Identify which cell holds the provided text, then report its [x, y] central coordinate. 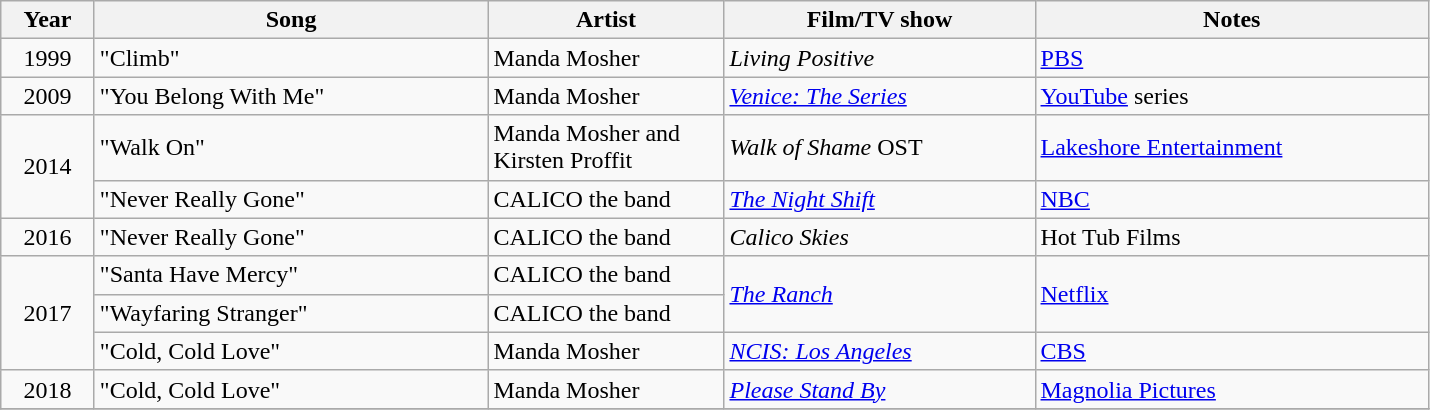
"Walk On" [291, 148]
"Climb" [291, 58]
2009 [48, 96]
Artist [606, 20]
2017 [48, 313]
NCIS: Los Angeles [880, 351]
Film/TV show [880, 20]
Netflix [1232, 294]
The Night Shift [880, 199]
Year [48, 20]
Manda Mosher and Kirsten Proffit [606, 148]
"Santa Have Mercy" [291, 275]
Magnolia Pictures [1232, 389]
Song [291, 20]
CBS [1232, 351]
Hot Tub Films [1232, 237]
2018 [48, 389]
2014 [48, 166]
Please Stand By [880, 389]
2016 [48, 237]
Calico Skies [880, 237]
Venice: The Series [880, 96]
Lakeshore Entertainment [1232, 148]
Walk of Shame OST [880, 148]
"Wayfaring Stranger" [291, 313]
YouTube series [1232, 96]
1999 [48, 58]
Living Positive [880, 58]
"You Belong With Me" [291, 96]
The Ranch [880, 294]
Notes [1232, 20]
NBC [1232, 199]
PBS [1232, 58]
